Determine the (x, y) coordinate at the center of the cell enclosing the given text.  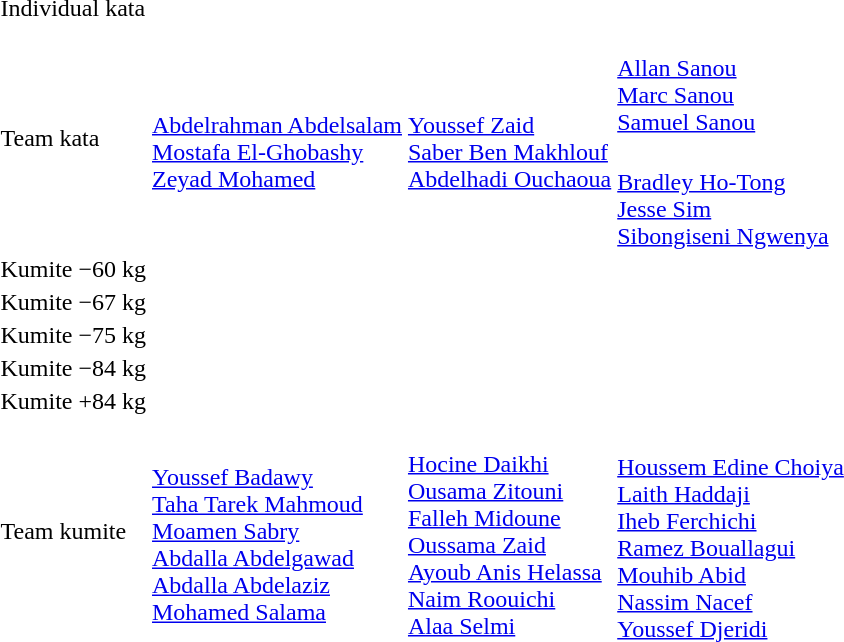
Abdelrahman AbdelsalamMostafa El-GhobashyZeyad Mohamed (278, 138)
Youssef ZaidSaber Ben MakhloufAbdelhadi Ouchaoua (509, 138)
